Capture the cell that displays the provided text and extract its (X, Y) central coordinate. 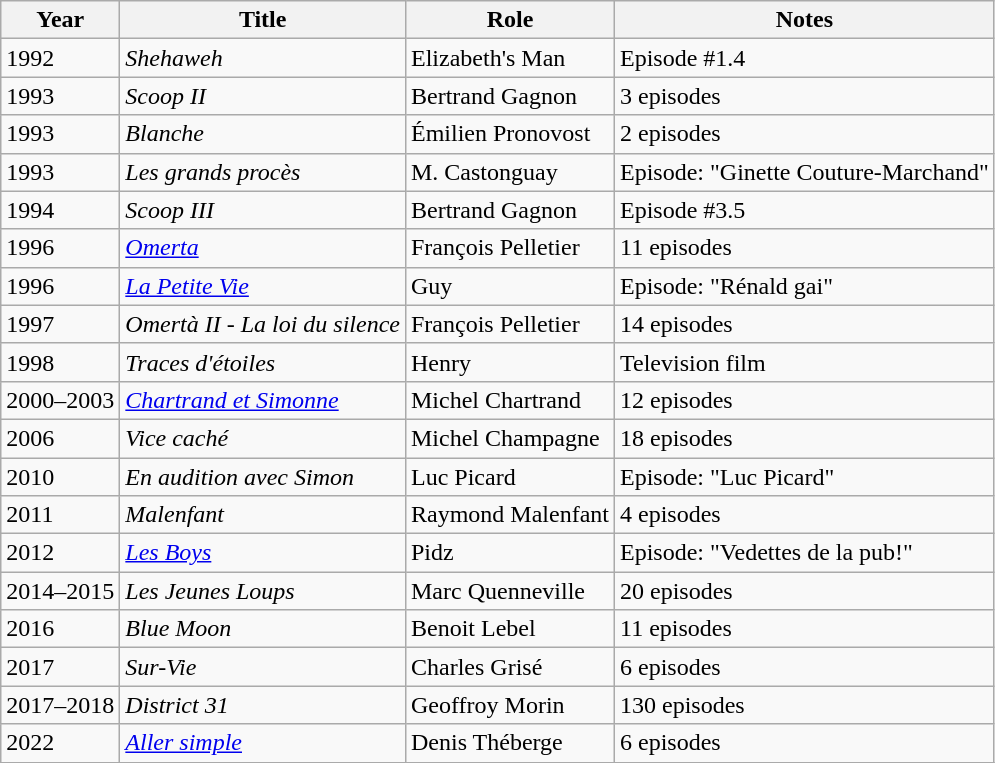
2000–2003 (60, 400)
District 31 (263, 705)
Les Boys (263, 553)
Scoop III (263, 210)
Raymond Malenfant (510, 515)
Pidz (510, 553)
Charles Grisé (510, 667)
Omertà II - La loi du silence (263, 324)
Geoffroy Morin (510, 705)
Luc Picard (510, 477)
18 episodes (805, 438)
Omerta (263, 248)
Guy (510, 286)
1992 (60, 58)
Episode #1.4 (805, 58)
Blanche (263, 134)
Benoit Lebel (510, 629)
Denis Théberge (510, 743)
20 episodes (805, 591)
Episode #3.5 (805, 210)
Elizabeth's Man (510, 58)
Title (263, 20)
Michel Champagne (510, 438)
12 episodes (805, 400)
Role (510, 20)
Episode: "Ginette Couture-Marchand" (805, 172)
Chartrand et Simonne (263, 400)
4 episodes (805, 515)
Michel Chartrand (510, 400)
Malenfant (263, 515)
M. Castonguay (510, 172)
Television film (805, 362)
Marc Quenneville (510, 591)
2 episodes (805, 134)
2014–2015 (60, 591)
1994 (60, 210)
Aller simple (263, 743)
Les grands procès (263, 172)
En audition avec Simon (263, 477)
Blue Moon (263, 629)
Vice caché (263, 438)
Les Jeunes Loups (263, 591)
2022 (60, 743)
Henry (510, 362)
2017–2018 (60, 705)
14 episodes (805, 324)
Émilien Pronovost (510, 134)
2017 (60, 667)
2011 (60, 515)
La Petite Vie (263, 286)
Notes (805, 20)
2016 (60, 629)
3 episodes (805, 96)
Traces d'étoiles (263, 362)
Year (60, 20)
Episode: "Luc Picard" (805, 477)
1997 (60, 324)
1998 (60, 362)
2010 (60, 477)
2006 (60, 438)
Scoop II (263, 96)
2012 (60, 553)
Shehaweh (263, 58)
Sur-Vie (263, 667)
130 episodes (805, 705)
Episode: "Rénald gai" (805, 286)
Episode: "Vedettes de la pub!" (805, 553)
